Search for the cell housing the specified text and yield its (X, Y) center coordinate. 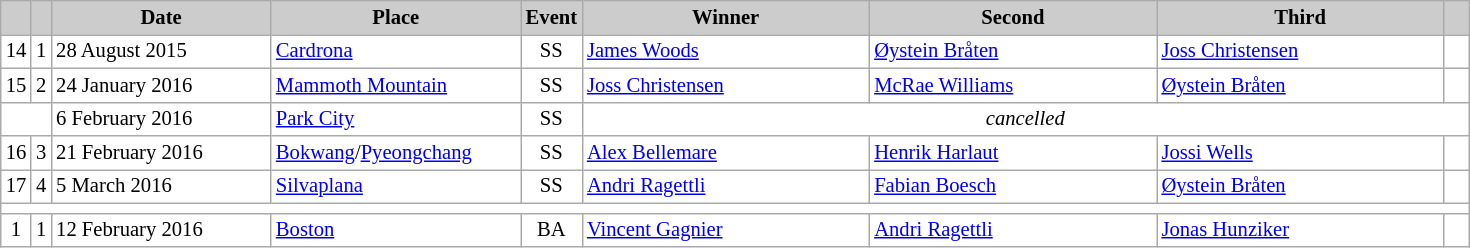
Cardrona (396, 51)
6 February 2016 (161, 119)
5 March 2016 (161, 186)
Silvaplana (396, 186)
Event (552, 17)
Second (1012, 17)
Jossi Wells (1300, 153)
cancelled (1025, 119)
BA (552, 230)
17 (16, 186)
Henrik Harlaut (1012, 153)
James Woods (726, 51)
McRae Williams (1012, 85)
2 (41, 85)
Winner (726, 17)
Jonas Hunziker (1300, 230)
Alex Bellemare (726, 153)
Fabian Boesch (1012, 186)
12 February 2016 (161, 230)
Bokwang/Pyeongchang (396, 153)
24 January 2016 (161, 85)
Boston (396, 230)
28 August 2015 (161, 51)
15 (16, 85)
Place (396, 17)
16 (16, 153)
Park City (396, 119)
4 (41, 186)
Third (1300, 17)
21 February 2016 (161, 153)
14 (16, 51)
Date (161, 17)
Vincent Gagnier (726, 230)
Mammoth Mountain (396, 85)
3 (41, 153)
